Identify which cell holds the provided text, then report its (X, Y) central coordinate. 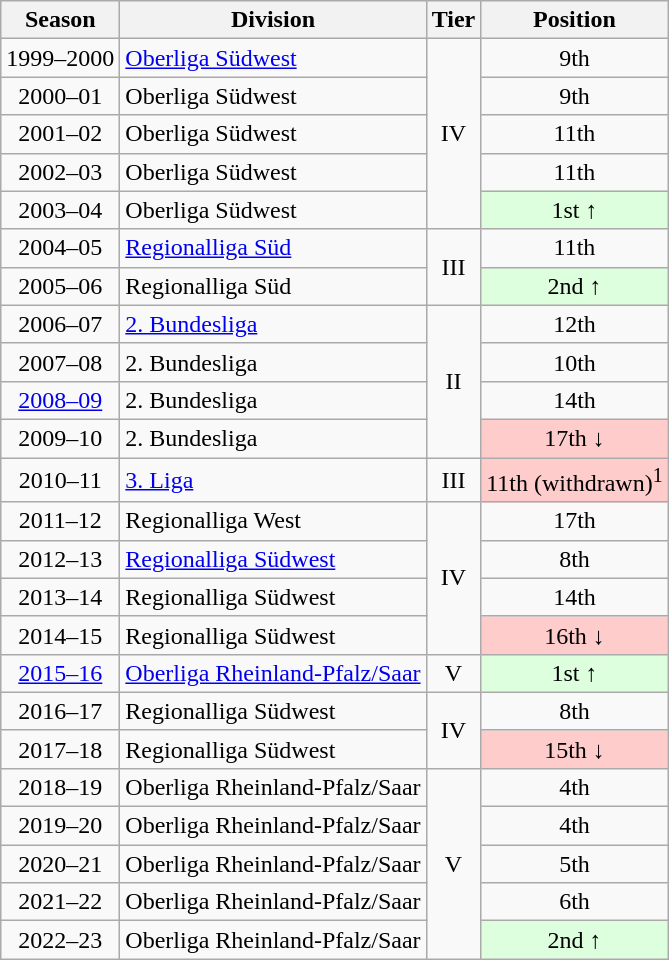
1999–2000 (60, 58)
5th (574, 864)
2000–01 (60, 96)
Division (273, 20)
2004–05 (60, 248)
2009–10 (60, 438)
2002–03 (60, 172)
2014–15 (60, 635)
3. Liga (273, 480)
2020–21 (60, 864)
2019–20 (60, 826)
2011–12 (60, 521)
16th ↓ (574, 635)
2018–19 (60, 787)
11th (withdrawn)1 (574, 480)
6th (574, 902)
2006–07 (60, 324)
17th ↓ (574, 438)
2017–18 (60, 749)
2003–04 (60, 210)
2013–14 (60, 597)
17th (574, 521)
2021–22 (60, 902)
15th ↓ (574, 749)
2015–16 (60, 673)
2005–06 (60, 286)
10th (574, 362)
2012–13 (60, 559)
Tier (454, 20)
2008–09 (60, 400)
2007–08 (60, 362)
2016–17 (60, 711)
2022–23 (60, 940)
2001–02 (60, 134)
Position (574, 20)
Season (60, 20)
12th (574, 324)
2010–11 (60, 480)
Regionalliga West (273, 521)
II (454, 381)
